Identify which cell holds the provided text, then report its [X, Y] central coordinate. 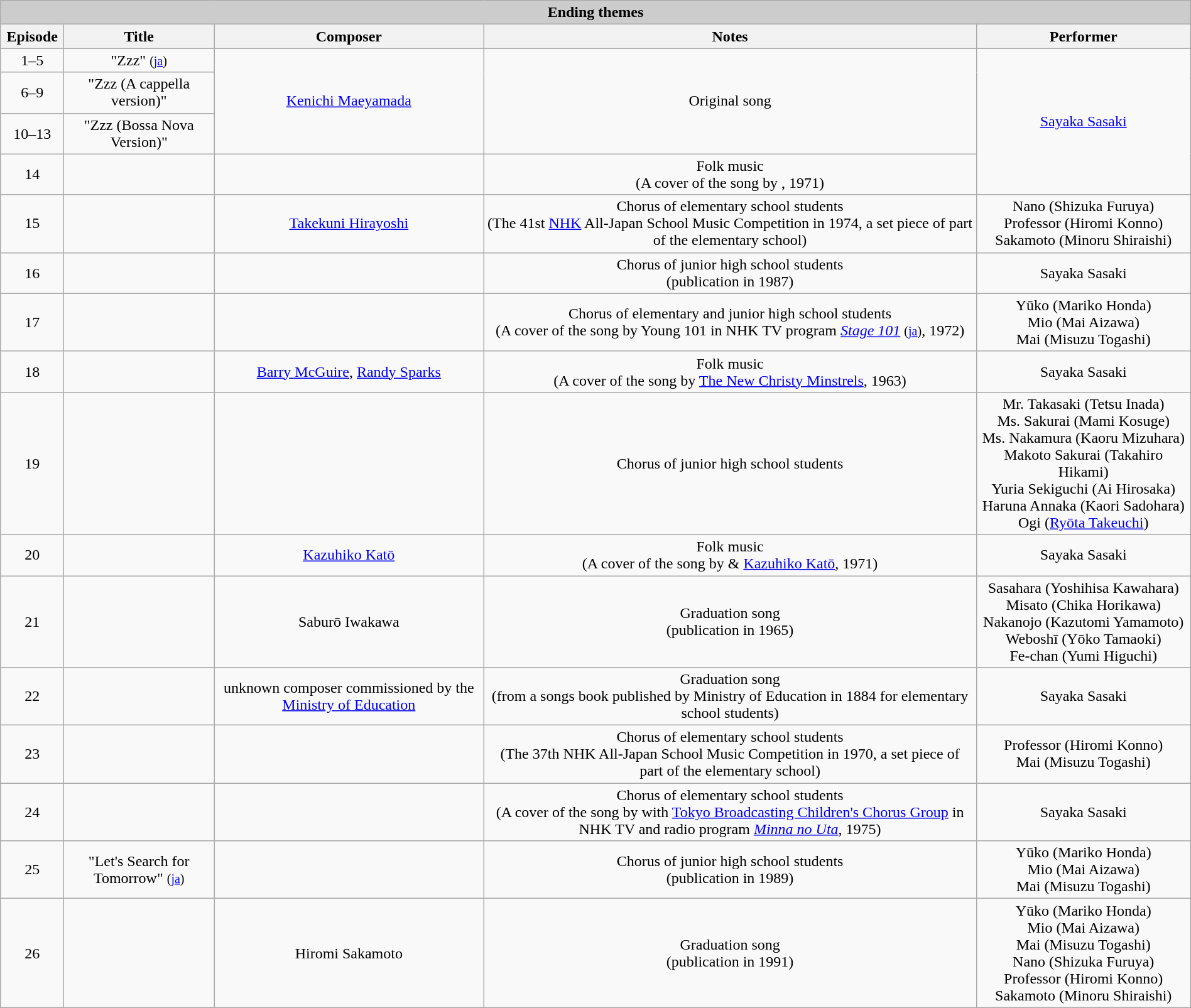
Chorus of junior high school students(publication in 1987) [730, 273]
Hiromi Sakamoto [349, 953]
Episode [33, 36]
"Zzz (Bossa Nova Version)" [139, 133]
Takekuni Hirayoshi [349, 224]
Nano (Shizuka Furuya)Professor (Hiromi Konno)Sakamoto (Minoru Shiraishi) [1083, 224]
Barry McGuire, Randy Sparks [349, 372]
20 [33, 555]
Performer [1083, 36]
Title [139, 36]
Folk music(A cover of the song by The New Christy Minstrels, 1963) [730, 372]
Notes [730, 36]
Sasahara (Yoshihisa Kawahara)Misato (Chika Horikawa)Nakanojo (Kazutomi Yamamoto)Weboshī (Yōko Tamaoki)Fe-chan (Yumi Higuchi) [1083, 621]
24 [33, 812]
Saburō Iwakawa [349, 621]
Chorus of elementary and junior high school students(A cover of the song by Young 101 in NHK TV program Stage 101 (ja), 1972) [730, 322]
18 [33, 372]
Professor (Hiromi Konno)Mai (Misuzu Togashi) [1083, 754]
15 [33, 224]
Chorus of elementary school students(The 41st NHK All-Japan School Music Competition in 1974, a set piece of part of the elementary school) [730, 224]
Original song [730, 101]
Chorus of elementary school students(The 37th NHK All-Japan School Music Competition in 1970, a set piece of part of the elementary school) [730, 754]
"Let's Search for Tomorrow" (ja) [139, 870]
Kazuhiko Katō [349, 555]
Chorus of junior high school students [730, 463]
"Zzz" (ja) [139, 60]
unknown composer commissioned by the Ministry of Education [349, 696]
Graduation song(from a songs book published by Ministry of Education in 1884 for elementary school students) [730, 696]
14 [33, 175]
Composer [349, 36]
1–5 [33, 60]
Yūko (Mariko Honda)Mio (Mai Aizawa)Mai (Misuzu Togashi)Nano (Shizuka Furuya)Professor (Hiromi Konno)Sakamoto (Minoru Shiraishi) [1083, 953]
19 [33, 463]
10–13 [33, 133]
Folk music(A cover of the song by , 1971) [730, 175]
16 [33, 273]
26 [33, 953]
Folk music(A cover of the song by & Kazuhiko Katō, 1971) [730, 555]
25 [33, 870]
22 [33, 696]
Graduation song(publication in 1965) [730, 621]
21 [33, 621]
Ending themes [595, 13]
Graduation song(publication in 1991) [730, 953]
"Zzz (A cappella version)" [139, 93]
Kenichi Maeyamada [349, 101]
6–9 [33, 93]
23 [33, 754]
17 [33, 322]
Chorus of junior high school students(publication in 1989) [730, 870]
